Search for the cell housing the specified text and yield its [X, Y] center coordinate. 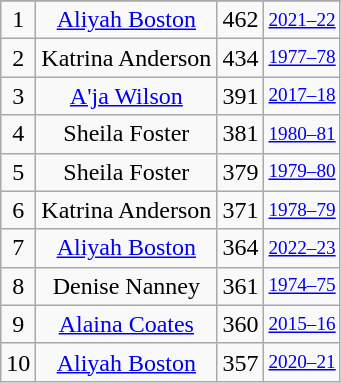
364 [240, 248]
360 [240, 324]
5 [18, 172]
1979–80 [302, 172]
2022–23 [302, 248]
2020–21 [302, 362]
2017–18 [302, 96]
7 [18, 248]
391 [240, 96]
8 [18, 286]
Denise Nanney [126, 286]
1977–78 [302, 58]
379 [240, 172]
2021–22 [302, 20]
A'ja Wilson [126, 96]
9 [18, 324]
1974–75 [302, 286]
1978–79 [302, 210]
361 [240, 286]
1 [18, 20]
371 [240, 210]
2 [18, 58]
462 [240, 20]
357 [240, 362]
4 [18, 134]
1980–81 [302, 134]
434 [240, 58]
6 [18, 210]
3 [18, 96]
381 [240, 134]
10 [18, 362]
Alaina Coates [126, 324]
2015–16 [302, 324]
